Locate the cell with the specified text and output its [X, Y] center coordinate. 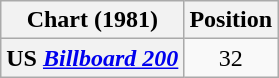
US Billboard 200 [92, 58]
Position [231, 20]
32 [231, 58]
Chart (1981) [92, 20]
